Provide the [X, Y] coordinate of the cell's center where the given text is located.  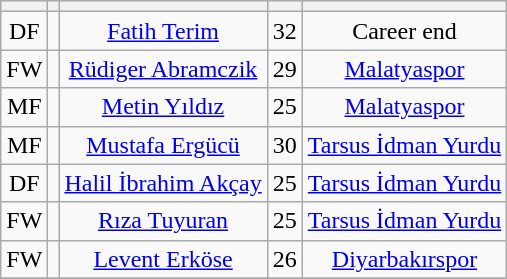
Mustafa Ergücü [163, 145]
32 [284, 31]
26 [284, 259]
Levent Erköse [163, 259]
Metin Yıldız [163, 107]
Fatih Terim [163, 31]
Halil İbrahim Akçay [163, 183]
Rüdiger Abramczik [163, 69]
30 [284, 145]
29 [284, 69]
Diyarbakırspor [404, 259]
Career end [404, 31]
Rıza Tuyuran [163, 221]
